Detect which cell encompasses the target text, then output its (X, Y) center coordinate. 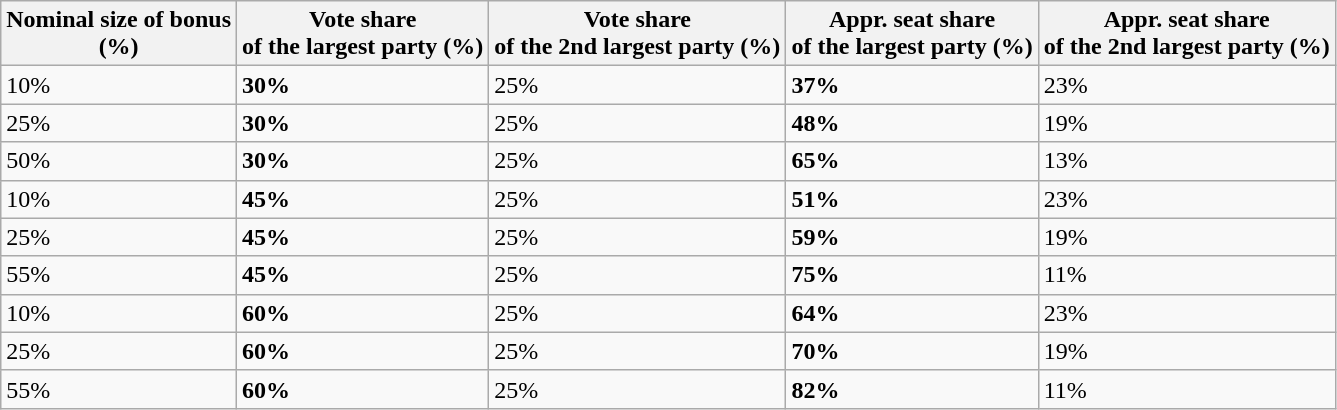
65% (912, 161)
51% (912, 199)
70% (912, 351)
82% (912, 389)
13% (1186, 161)
Vote shareof the largest party (%) (363, 34)
37% (912, 85)
Appr. seat shareof the 2nd largest party (%) (1186, 34)
59% (912, 237)
64% (912, 313)
48% (912, 123)
Nominal size of bonus(%) (119, 34)
Appr. seat shareof the largest party (%) (912, 34)
75% (912, 275)
Vote shareof the 2nd largest party (%) (638, 34)
50% (119, 161)
